Identify which cell holds the provided text, then report its (X, Y) central coordinate. 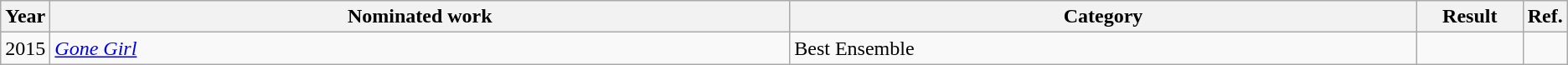
Category (1104, 17)
Best Ensemble (1104, 48)
Gone Girl (420, 48)
Ref. (1545, 17)
2015 (25, 48)
Year (25, 17)
Nominated work (420, 17)
Result (1469, 17)
